Provide the (X, Y) coordinate of the cell's center where the given text is located.  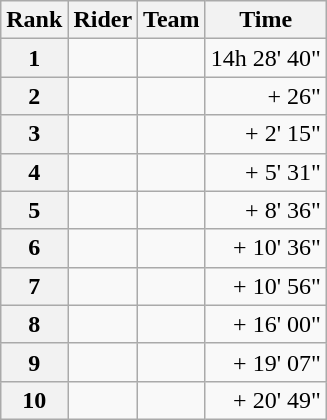
+ 5' 31" (266, 172)
1 (34, 58)
14h 28' 40" (266, 58)
+ 20' 49" (266, 400)
+ 2' 15" (266, 134)
8 (34, 324)
+ 19' 07" (266, 362)
10 (34, 400)
5 (34, 210)
9 (34, 362)
+ 8' 36" (266, 210)
+ 26" (266, 96)
4 (34, 172)
+ 16' 00" (266, 324)
6 (34, 248)
7 (34, 286)
Time (266, 20)
Team (172, 20)
+ 10' 56" (266, 286)
3 (34, 134)
Rank (34, 20)
2 (34, 96)
Rider (103, 20)
+ 10' 36" (266, 248)
